Provide the [X, Y] coordinate of the cell's center where the given text is located.  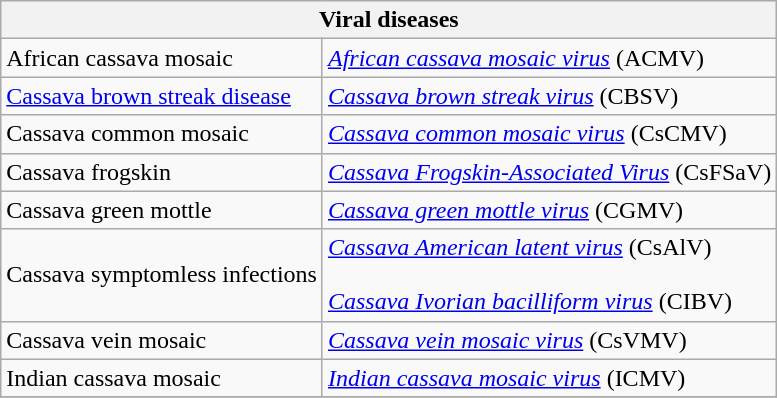
African cassava mosaic virus (ACMV) [549, 58]
Cassava brown streak virus (CBSV) [549, 96]
Cassava green mottle [162, 210]
Indian cassava mosaic [162, 378]
Cassava vein mosaic [162, 340]
Cassava green mottle virus (CGMV) [549, 210]
Cassava frogskin [162, 172]
African cassava mosaic [162, 58]
Indian cassava mosaic virus (ICMV) [549, 378]
Cassava American latent virus (CsAlV) Cassava Ivorian bacilliform virus (CIBV) [549, 275]
Cassava Frogskin-Associated Virus (CsFSaV) [549, 172]
Cassava brown streak disease [162, 96]
Cassava vein mosaic virus (CsVMV) [549, 340]
Cassava common mosaic [162, 134]
Viral diseases [389, 20]
Cassava symptomless infections [162, 275]
Cassava common mosaic virus (CsCMV) [549, 134]
